Capture the cell that displays the provided text and extract its [X, Y] central coordinate. 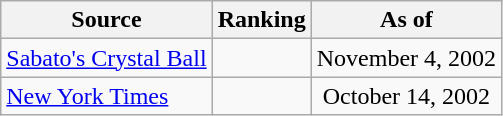
Ranking [262, 20]
November 4, 2002 [406, 58]
As of [406, 20]
October 14, 2002 [406, 96]
New York Times [106, 96]
Sabato's Crystal Ball [106, 58]
Source [106, 20]
